Extract the [x, y] coordinate from the center of the cell holding the provided text.  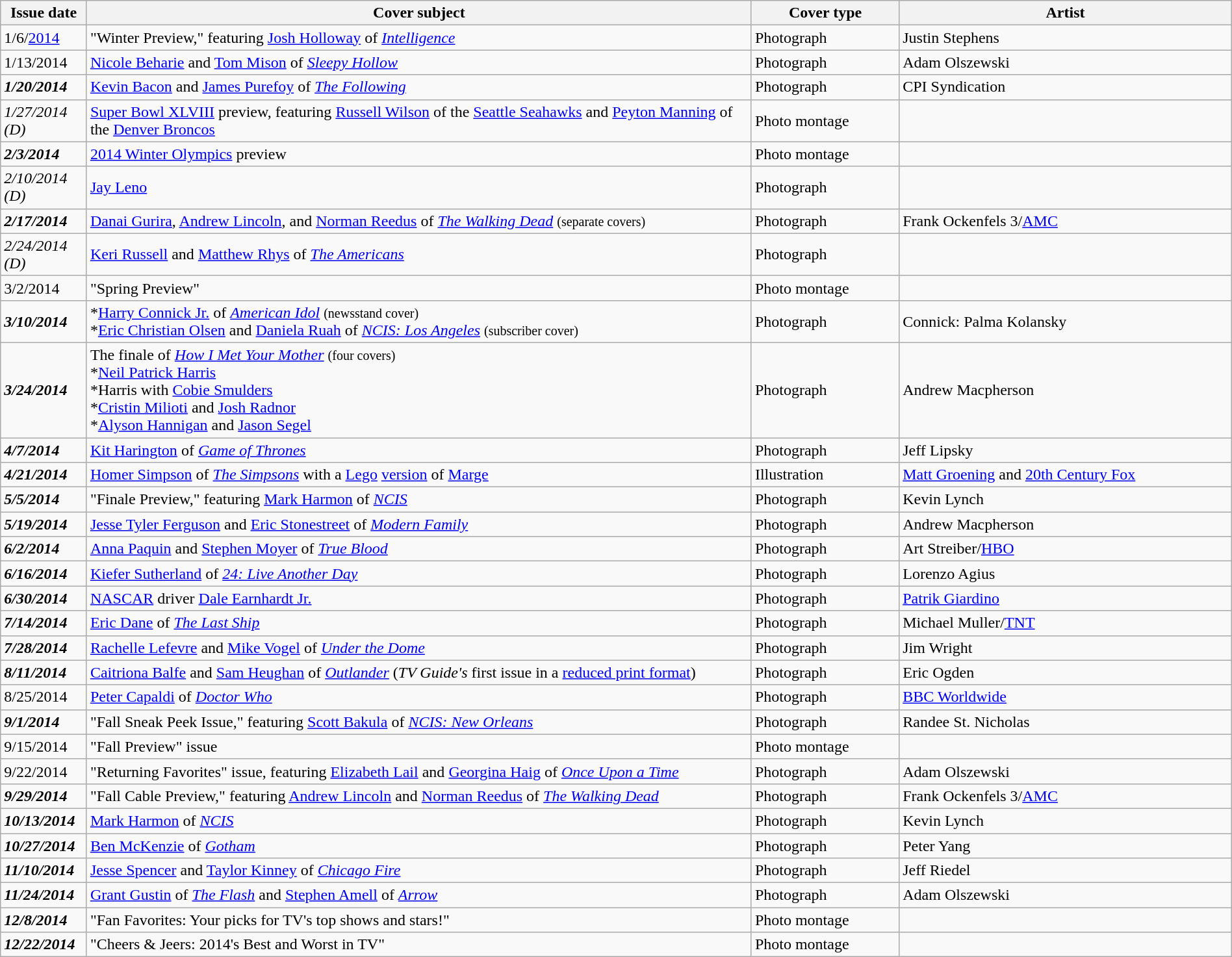
"Fall Sneak Peek Issue," featuring Scott Bakula of NCIS: New Orleans [418, 722]
"Fall Preview" issue [418, 746]
Eric Dane of The Last Ship [418, 623]
10/13/2014 [44, 821]
2/17/2014 [44, 221]
"Finale Preview," featuring Mark Harmon of NCIS [418, 500]
"Cheers & Jeers: 2014's Best and Worst in TV" [418, 945]
Grant Gustin of The Flash and Stephen Amell of Arrow [418, 895]
1/6/2014 [44, 38]
Rachelle Lefevre and Mike Vogel of Under the Dome [418, 648]
"Winter Preview," featuring Josh Holloway of Intelligence [418, 38]
"Fall Cable Preview," featuring Andrew Lincoln and Norman Reedus of The Walking Dead [418, 796]
11/10/2014 [44, 871]
Michael Muller/TNT [1066, 623]
7/14/2014 [44, 623]
1/13/2014 [44, 62]
5/5/2014 [44, 500]
Cover type [825, 13]
1/27/2014 (D) [44, 121]
6/2/2014 [44, 549]
Homer Simpson of The Simpsons with a Lego version of Marge [418, 475]
9/29/2014 [44, 796]
9/15/2014 [44, 746]
Connick: Palma Kolansky [1066, 321]
3/2/2014 [44, 288]
4/21/2014 [44, 475]
9/22/2014 [44, 771]
Kiefer Sutherland of 24: Live Another Day [418, 574]
Lorenzo Agius [1066, 574]
Jay Leno [418, 187]
Issue date [44, 13]
3/10/2014 [44, 321]
Anna Paquin and Stephen Moyer of True Blood [418, 549]
*Harry Connick Jr. of American Idol (newsstand cover)*Eric Christian Olsen and Daniela Ruah of NCIS: Los Angeles (subscriber cover) [418, 321]
4/7/2014 [44, 450]
Ben McKenzie of Gotham [418, 845]
Matt Groening and 20th Century Fox [1066, 475]
3/24/2014 [44, 390]
Eric Ogden [1066, 672]
Justin Stephens [1066, 38]
Art Streiber/HBO [1066, 549]
Jesse Tyler Ferguson and Eric Stonestreet of Modern Family [418, 524]
2/10/2014 (D) [44, 187]
Kevin Bacon and James Purefoy of The Following [418, 87]
5/19/2014 [44, 524]
BBC Worldwide [1066, 697]
2014 Winter Olympics preview [418, 154]
Jeff Riedel [1066, 871]
"Spring Preview" [418, 288]
Kit Harington of Game of Thrones [418, 450]
Jim Wright [1066, 648]
NASCAR driver Dale Earnhardt Jr. [418, 598]
Randee St. Nicholas [1066, 722]
1/20/2014 [44, 87]
Peter Capaldi of Doctor Who [418, 697]
Nicole Beharie and Tom Mison of Sleepy Hollow [418, 62]
Danai Gurira, Andrew Lincoln, and Norman Reedus of The Walking Dead (separate covers) [418, 221]
Jeff Lipsky [1066, 450]
7/28/2014 [44, 648]
12/8/2014 [44, 920]
Super Bowl XLVIII preview, featuring Russell Wilson of the Seattle Seahawks and Peyton Manning of the Denver Broncos [418, 121]
2/3/2014 [44, 154]
Patrik Giardino [1066, 598]
"Fan Favorites: Your picks for TV's top shows and stars!" [418, 920]
12/22/2014 [44, 945]
"Returning Favorites" issue, featuring Elizabeth Lail and Georgina Haig of Once Upon a Time [418, 771]
Cover subject [418, 13]
Keri Russell and Matthew Rhys of The Americans [418, 255]
6/30/2014 [44, 598]
2/24/2014 (D) [44, 255]
10/27/2014 [44, 845]
9/1/2014 [44, 722]
6/16/2014 [44, 574]
CPI Syndication [1066, 87]
Artist [1066, 13]
Caitriona Balfe and Sam Heughan of Outlander (TV Guide's first issue in a reduced print format) [418, 672]
8/25/2014 [44, 697]
11/24/2014 [44, 895]
Peter Yang [1066, 845]
Jesse Spencer and Taylor Kinney of Chicago Fire [418, 871]
Illustration [825, 475]
Mark Harmon of NCIS [418, 821]
8/11/2014 [44, 672]
